Return the [x, y] coordinate for the center point of the cell that contains the specified text.  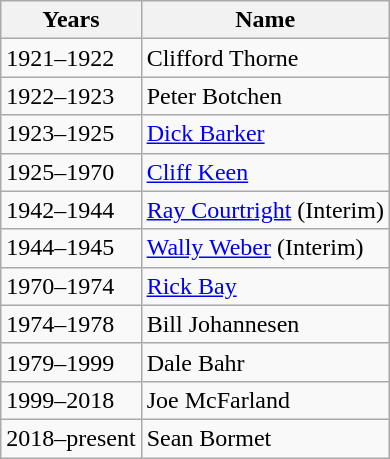
2018–present [71, 438]
Name [265, 20]
1999–2018 [71, 400]
1974–1978 [71, 324]
Clifford Thorne [265, 58]
Rick Bay [265, 286]
1921–1922 [71, 58]
1922–1923 [71, 96]
Ray Courtright (Interim) [265, 210]
Cliff Keen [265, 172]
Wally Weber (Interim) [265, 248]
Bill Johannesen [265, 324]
1944–1945 [71, 248]
Dick Barker [265, 134]
1942–1944 [71, 210]
Joe McFarland [265, 400]
Sean Bormet [265, 438]
1925–1970 [71, 172]
1970–1974 [71, 286]
Years [71, 20]
1923–1925 [71, 134]
1979–1999 [71, 362]
Dale Bahr [265, 362]
Peter Botchen [265, 96]
